Extract the (X, Y) coordinate from the center of the cell holding the provided text.  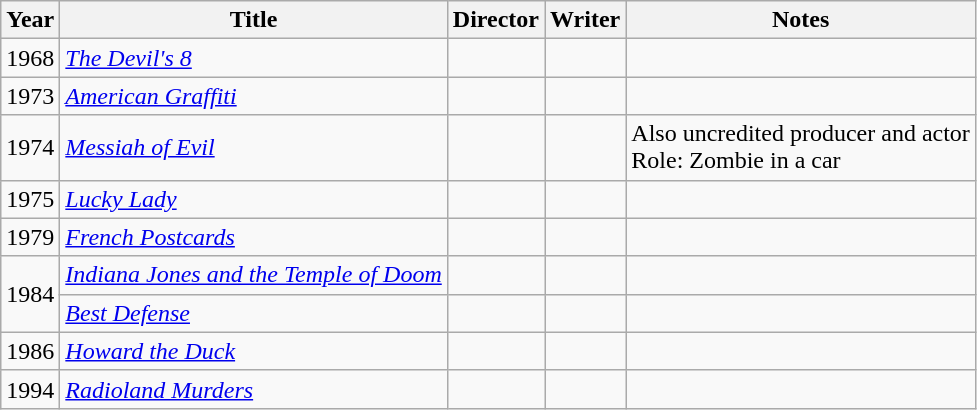
Title (254, 20)
Best Defense (254, 313)
Howard the Duck (254, 351)
Director (496, 20)
Notes (801, 20)
1975 (30, 199)
1984 (30, 294)
Radioland Murders (254, 389)
Messiah of Evil (254, 148)
1968 (30, 58)
1994 (30, 389)
Also uncredited producer and actorRole: Zombie in a car (801, 148)
American Graffiti (254, 96)
1973 (30, 96)
1979 (30, 237)
Indiana Jones and the Temple of Doom (254, 275)
French Postcards (254, 237)
Writer (586, 20)
Year (30, 20)
Lucky Lady (254, 199)
1974 (30, 148)
The Devil's 8 (254, 58)
1986 (30, 351)
